Pinpoint the cell where the given text exists, returning its [X, Y] midpoint coordinate. 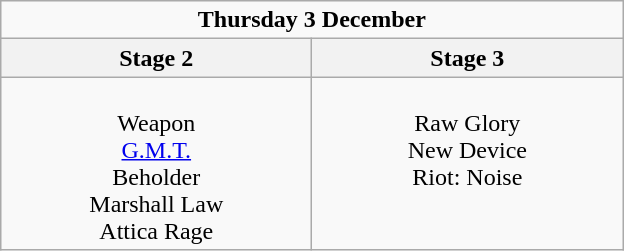
Stage 2 [156, 58]
Thursday 3 December [312, 20]
Raw Glory New Device Riot: Noise [468, 164]
Stage 3 [468, 58]
Weapon G.M.T. Beholder Marshall Law Attica Rage [156, 164]
